Pinpoint the cell where the given text exists, returning its [X, Y] midpoint coordinate. 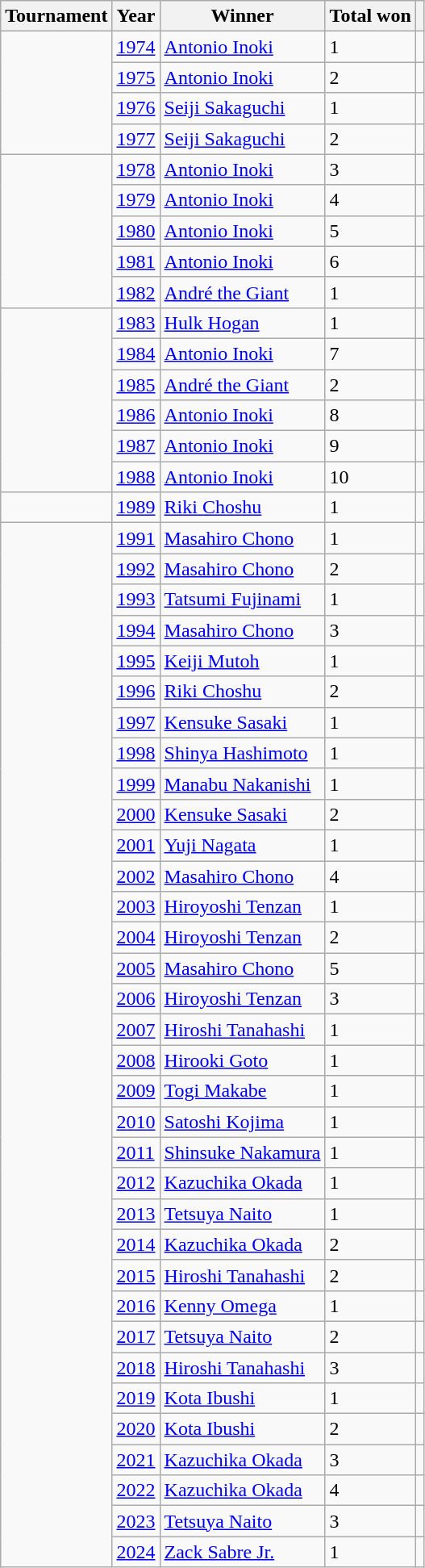
2009 [135, 1091]
1994 [135, 630]
10 [370, 477]
1989 [135, 508]
Shinsuke Nakamura [242, 1152]
2023 [135, 1521]
1980 [135, 231]
2011 [135, 1152]
Total won [370, 16]
2003 [135, 907]
2024 [135, 1552]
Winner [242, 16]
1996 [135, 692]
2016 [135, 1306]
Hulk Hogan [242, 323]
Keiji Mutoh [242, 661]
2018 [135, 1368]
2004 [135, 938]
1978 [135, 169]
9 [370, 446]
Year [135, 16]
2022 [135, 1491]
Manabu Nakanishi [242, 784]
1993 [135, 600]
Shinya Hashimoto [242, 753]
2006 [135, 999]
2017 [135, 1336]
1977 [135, 139]
1991 [135, 538]
1986 [135, 416]
1999 [135, 784]
Kenny Omega [242, 1306]
1983 [135, 323]
Satoshi Kojima [242, 1122]
1988 [135, 477]
2020 [135, 1429]
8 [370, 416]
6 [370, 261]
2008 [135, 1060]
Hirooki Goto [242, 1060]
2014 [135, 1244]
2012 [135, 1183]
1976 [135, 108]
1995 [135, 661]
1992 [135, 569]
Zack Sabre Jr. [242, 1552]
2019 [135, 1399]
1975 [135, 77]
1984 [135, 353]
1997 [135, 722]
2013 [135, 1214]
2001 [135, 845]
Tournament [56, 16]
Togi Makabe [242, 1091]
1987 [135, 446]
2000 [135, 814]
2002 [135, 876]
2005 [135, 968]
1974 [135, 47]
1982 [135, 292]
Tatsumi Fujinami [242, 600]
1998 [135, 753]
1985 [135, 385]
2015 [135, 1275]
2007 [135, 1030]
2021 [135, 1460]
2010 [135, 1122]
1979 [135, 200]
7 [370, 353]
Yuji Nagata [242, 845]
1981 [135, 261]
